Output the (x, y) coordinate of the center of the cell containing the given text.  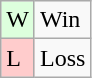
Win (62, 20)
L (18, 58)
W (18, 20)
Loss (62, 58)
